From the cell containing the given text, extract its center point as (x, y) coordinate. 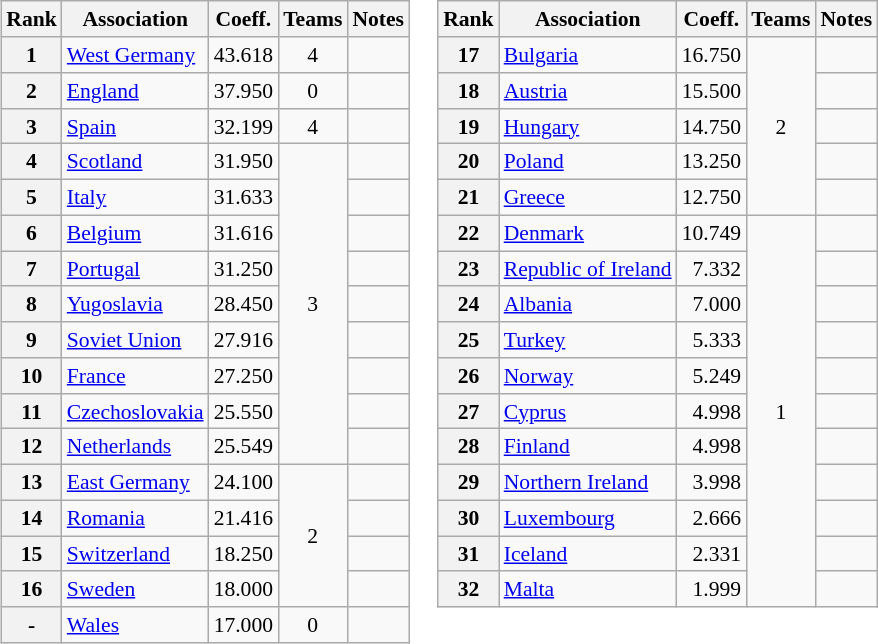
32 (468, 589)
37.950 (244, 91)
18.250 (244, 554)
5.249 (712, 376)
Bulgaria (588, 55)
Austria (588, 91)
1.999 (712, 589)
21.416 (244, 518)
21 (468, 197)
27 (468, 411)
Czechoslovakia (136, 411)
31.950 (244, 162)
29 (468, 482)
Netherlands (136, 447)
15.500 (712, 91)
8 (32, 304)
Switzerland (136, 554)
Hungary (588, 126)
England (136, 91)
Romania (136, 518)
19 (468, 126)
7.000 (712, 304)
27.250 (244, 376)
10 (32, 376)
5 (32, 197)
France (136, 376)
Italy (136, 197)
East Germany (136, 482)
7.332 (712, 269)
Republic of Ireland (588, 269)
43.618 (244, 55)
Finland (588, 447)
Turkey (588, 340)
Yugoslavia (136, 304)
23 (468, 269)
Portugal (136, 269)
Denmark (588, 233)
27.916 (244, 340)
Poland (588, 162)
3.998 (712, 482)
16 (32, 589)
Sweden (136, 589)
28 (468, 447)
13.250 (712, 162)
26 (468, 376)
20 (468, 162)
2.666 (712, 518)
Northern Ireland (588, 482)
18.000 (244, 589)
9 (32, 340)
22 (468, 233)
17.000 (244, 625)
Soviet Union (136, 340)
6 (32, 233)
31 (468, 554)
28.450 (244, 304)
Cyprus (588, 411)
12.750 (712, 197)
Wales (136, 625)
25.549 (244, 447)
2.331 (712, 554)
30 (468, 518)
Malta (588, 589)
14.750 (712, 126)
Norway (588, 376)
Scotland (136, 162)
Albania (588, 304)
12 (32, 447)
24.100 (244, 482)
32.199 (244, 126)
16.750 (712, 55)
5.333 (712, 340)
West Germany (136, 55)
Luxembourg (588, 518)
31.633 (244, 197)
10.749 (712, 233)
14 (32, 518)
Iceland (588, 554)
31.250 (244, 269)
Belgium (136, 233)
Greece (588, 197)
31.616 (244, 233)
25.550 (244, 411)
18 (468, 91)
17 (468, 55)
24 (468, 304)
7 (32, 269)
- (32, 625)
25 (468, 340)
13 (32, 482)
11 (32, 411)
Spain (136, 126)
15 (32, 554)
